Provide the [x, y] coordinate of the cell's center where the given text is located.  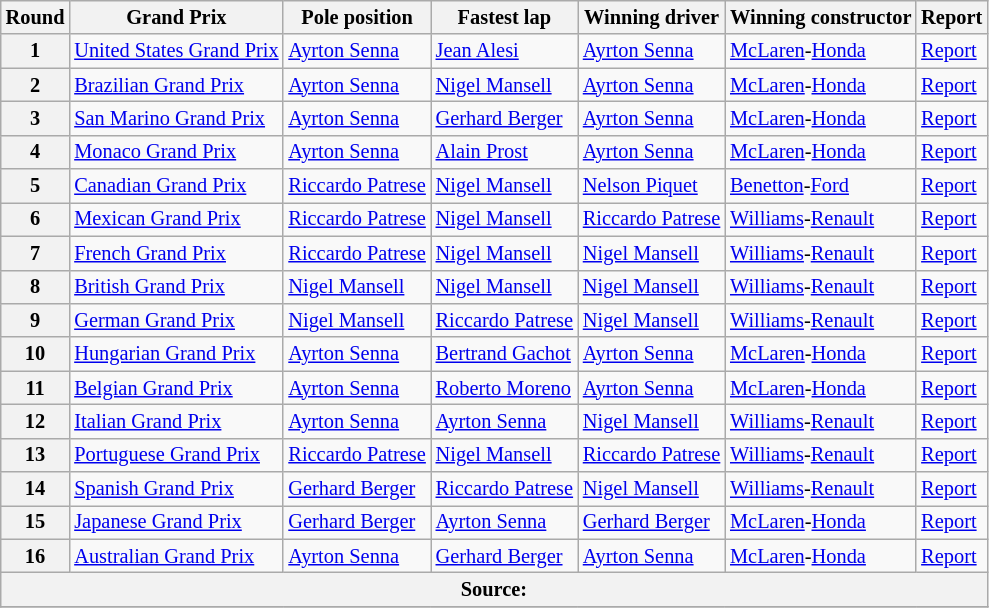
Monaco Grand Prix [176, 152]
Japanese Grand Prix [176, 522]
2 [36, 85]
9 [36, 320]
8 [36, 287]
Winning constructor [820, 17]
United States Grand Prix [176, 51]
German Grand Prix [176, 320]
Roberto Moreno [504, 388]
Mexican Grand Prix [176, 219]
Spanish Grand Prix [176, 489]
Australian Grand Prix [176, 556]
6 [36, 219]
1 [36, 51]
Bertrand Gachot [504, 354]
Belgian Grand Prix [176, 388]
Italian Grand Prix [176, 421]
Alain Prost [504, 152]
Pole position [356, 17]
4 [36, 152]
British Grand Prix [176, 287]
San Marino Grand Prix [176, 118]
12 [36, 421]
Jean Alesi [504, 51]
Hungarian Grand Prix [176, 354]
7 [36, 253]
16 [36, 556]
Fastest lap [504, 17]
Nelson Piquet [652, 186]
Grand Prix [176, 17]
15 [36, 522]
Source: [494, 589]
13 [36, 455]
Round [36, 17]
14 [36, 489]
Benetton-Ford [820, 186]
Portuguese Grand Prix [176, 455]
Canadian Grand Prix [176, 186]
3 [36, 118]
Winning driver [652, 17]
10 [36, 354]
5 [36, 186]
French Grand Prix [176, 253]
Brazilian Grand Prix [176, 85]
11 [36, 388]
